Extract the (x, y) coordinate from the center of the cell holding the provided text.  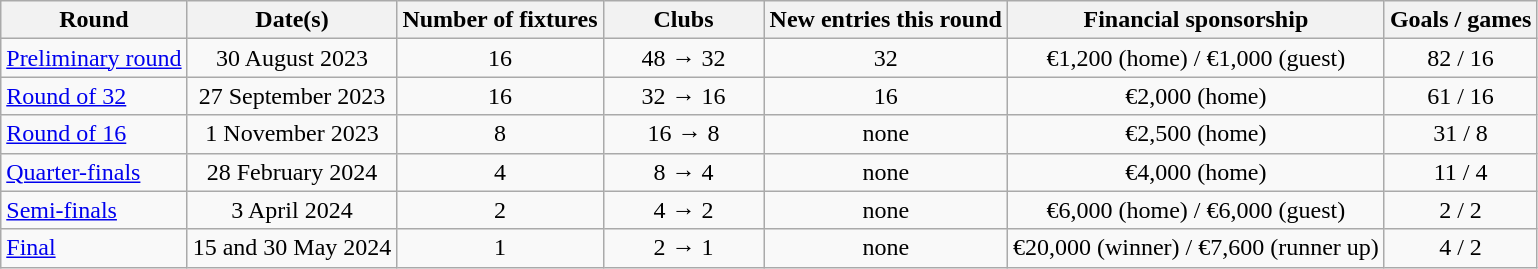
32 → 16 (684, 96)
4 / 2 (1460, 248)
Semi-finals (94, 210)
31 / 8 (1460, 134)
1 November 2023 (292, 134)
1 (500, 248)
11 / 4 (1460, 172)
82 / 16 (1460, 58)
16 → 8 (684, 134)
€20,000 (winner) / €7,600 (runner up) (1196, 248)
27 September 2023 (292, 96)
Financial sponsorship (1196, 20)
€4,000 (home) (1196, 172)
4 → 2 (684, 210)
28 February 2024 (292, 172)
15 and 30 May 2024 (292, 248)
8 (500, 134)
€1,200 (home) / €1,000 (guest) (1196, 58)
Date(s) (292, 20)
3 April 2024 (292, 210)
8 → 4 (684, 172)
€6,000 (home) / €6,000 (guest) (1196, 210)
48 → 32 (684, 58)
30 August 2023 (292, 58)
4 (500, 172)
61 / 16 (1460, 96)
Round of 16 (94, 134)
Round of 32 (94, 96)
New entries this round (886, 20)
Round (94, 20)
Preliminary round (94, 58)
2 → 1 (684, 248)
Goals / games (1460, 20)
Quarter-finals (94, 172)
32 (886, 58)
2 (500, 210)
€2,500 (home) (1196, 134)
Final (94, 248)
Clubs (684, 20)
€2,000 (home) (1196, 96)
2 / 2 (1460, 210)
Number of fixtures (500, 20)
